Determine the [X, Y] coordinate at the center of the cell enclosing the given text.  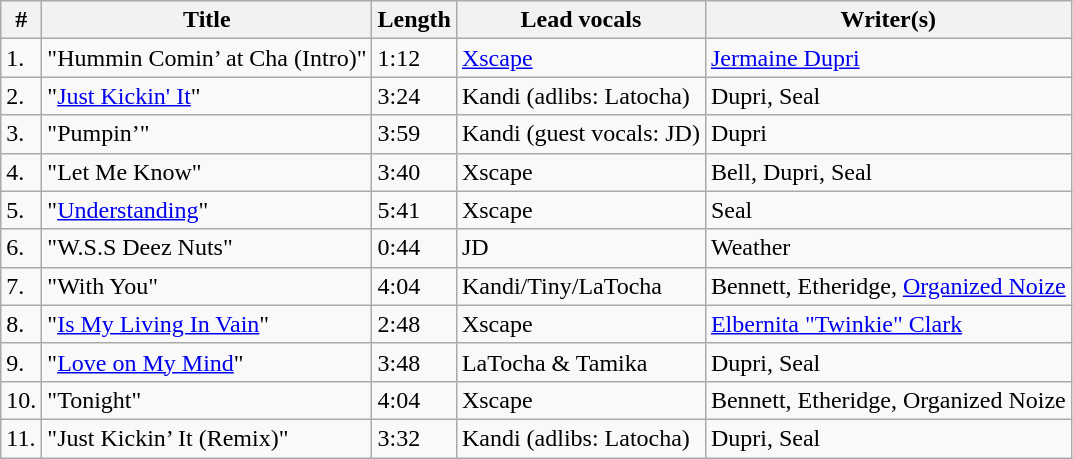
"Is My Living In Vain" [207, 324]
3:59 [414, 134]
Writer(s) [888, 20]
Dupri [888, 134]
JD [580, 248]
1:12 [414, 58]
Bell, Dupri, Seal [888, 172]
"W.S.S Deez Nuts" [207, 248]
4. [22, 172]
11. [22, 438]
2:48 [414, 324]
9. [22, 362]
5:41 [414, 210]
Seal [888, 210]
10. [22, 400]
Elbernita "Twinkie" Clark [888, 324]
"Hummin Comin’ at Cha (Intro)" [207, 58]
3:40 [414, 172]
Title [207, 20]
Weather [888, 248]
"With You" [207, 286]
3. [22, 134]
LaTocha & Tamika [580, 362]
"Pumpin’" [207, 134]
Lead vocals [580, 20]
7. [22, 286]
Kandi (guest vocals: JD) [580, 134]
2. [22, 96]
3:48 [414, 362]
"Love on My Mind" [207, 362]
3:32 [414, 438]
6. [22, 248]
5. [22, 210]
1. [22, 58]
"Just Kickin’ It (Remix)" [207, 438]
Length [414, 20]
Kandi/Tiny/LaTocha [580, 286]
# [22, 20]
"Let Me Know" [207, 172]
8. [22, 324]
0:44 [414, 248]
3:24 [414, 96]
Jermaine Dupri [888, 58]
"Understanding" [207, 210]
"Just Kickin' It" [207, 96]
"Tonight" [207, 400]
